Return the (x, y) coordinate for the center point of the cell that contains the specified text.  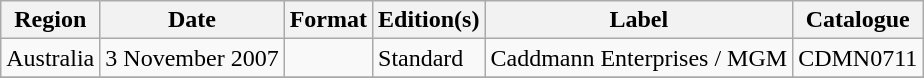
3 November 2007 (192, 58)
Catalogue (858, 20)
Australia (50, 58)
Standard (429, 58)
Format (328, 20)
Region (50, 20)
Date (192, 20)
Label (639, 20)
CDMN0711 (858, 58)
Edition(s) (429, 20)
Caddmann Enterprises / MGM (639, 58)
